For the text-containing cell, return its midpoint in (x, y) coordinate format. 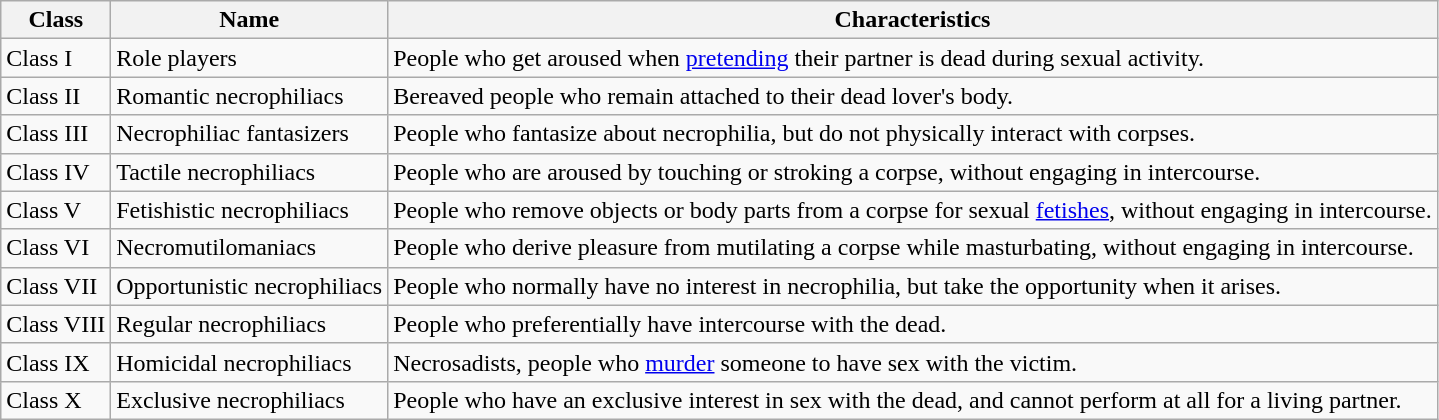
People who get aroused when pretending their partner is dead during sexual activity. (912, 58)
People who are aroused by touching or stroking a corpse, without engaging in intercourse. (912, 172)
Class VII (56, 286)
Homicidal necrophiliacs (250, 362)
Class I (56, 58)
Class IV (56, 172)
Class (56, 20)
Class VI (56, 248)
People who preferentially have intercourse with the dead. (912, 324)
Bereaved people who remain attached to their dead lover's body. (912, 96)
Regular necrophiliacs (250, 324)
People who derive pleasure from mutilating a corpse while masturbating, without engaging in intercourse. (912, 248)
People who normally have no interest in necrophilia, but take the opportunity when it arises. (912, 286)
Class IX (56, 362)
Tactile necrophiliacs (250, 172)
Necromutilomaniacs (250, 248)
Opportunistic necrophiliacs (250, 286)
Class III (56, 134)
Necrophiliac fantasizers (250, 134)
Exclusive necrophiliacs (250, 400)
Fetishistic necrophiliacs (250, 210)
Class VIII (56, 324)
Class II (56, 96)
Class V (56, 210)
People who remove objects or body parts from a corpse for sexual fetishes, without engaging in intercourse. (912, 210)
Romantic necrophiliacs (250, 96)
People who fantasize about necrophilia, but do not physically interact with corpses. (912, 134)
Class X (56, 400)
Name (250, 20)
People who have an exclusive interest in sex with the dead, and cannot perform at all for a living partner. (912, 400)
Characteristics (912, 20)
Role players (250, 58)
Necrosadists, people who murder someone to have sex with the victim. (912, 362)
